Find where the given text appears and provide that cell's center as [X, Y] coordinate. 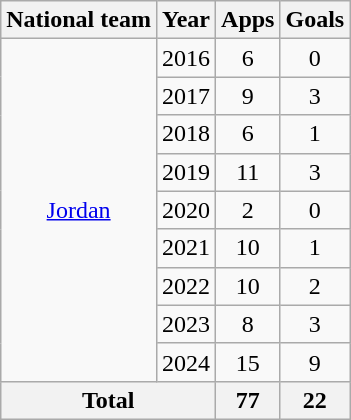
Jordan [79, 210]
Total [108, 400]
15 [248, 362]
Apps [248, 20]
8 [248, 324]
Year [186, 20]
2019 [186, 172]
2021 [186, 248]
11 [248, 172]
2016 [186, 58]
National team [79, 20]
2023 [186, 324]
2022 [186, 286]
Goals [315, 20]
2020 [186, 210]
22 [315, 400]
2024 [186, 362]
77 [248, 400]
2018 [186, 134]
2017 [186, 96]
